Detect which cell encompasses the target text, then output its [x, y] center coordinate. 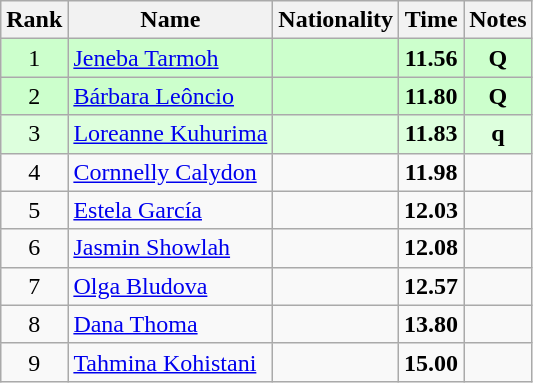
Dana Thoma [170, 324]
9 [34, 362]
Notes [498, 20]
12.03 [432, 210]
12.57 [432, 286]
13.80 [432, 324]
11.98 [432, 172]
3 [34, 134]
2 [34, 96]
q [498, 134]
5 [34, 210]
4 [34, 172]
Nationality [336, 20]
15.00 [432, 362]
Cornnelly Calydon [170, 172]
11.80 [432, 96]
11.56 [432, 58]
Jeneba Tarmoh [170, 58]
7 [34, 286]
6 [34, 248]
Tahmina Kohistani [170, 362]
Jasmin Showlah [170, 248]
Olga Bludova [170, 286]
Name [170, 20]
Loreanne Kuhurima [170, 134]
Bárbara Leôncio [170, 96]
Time [432, 20]
Rank [34, 20]
Estela García [170, 210]
12.08 [432, 248]
1 [34, 58]
8 [34, 324]
11.83 [432, 134]
